For the text-containing cell, return its midpoint in [X, Y] coordinate format. 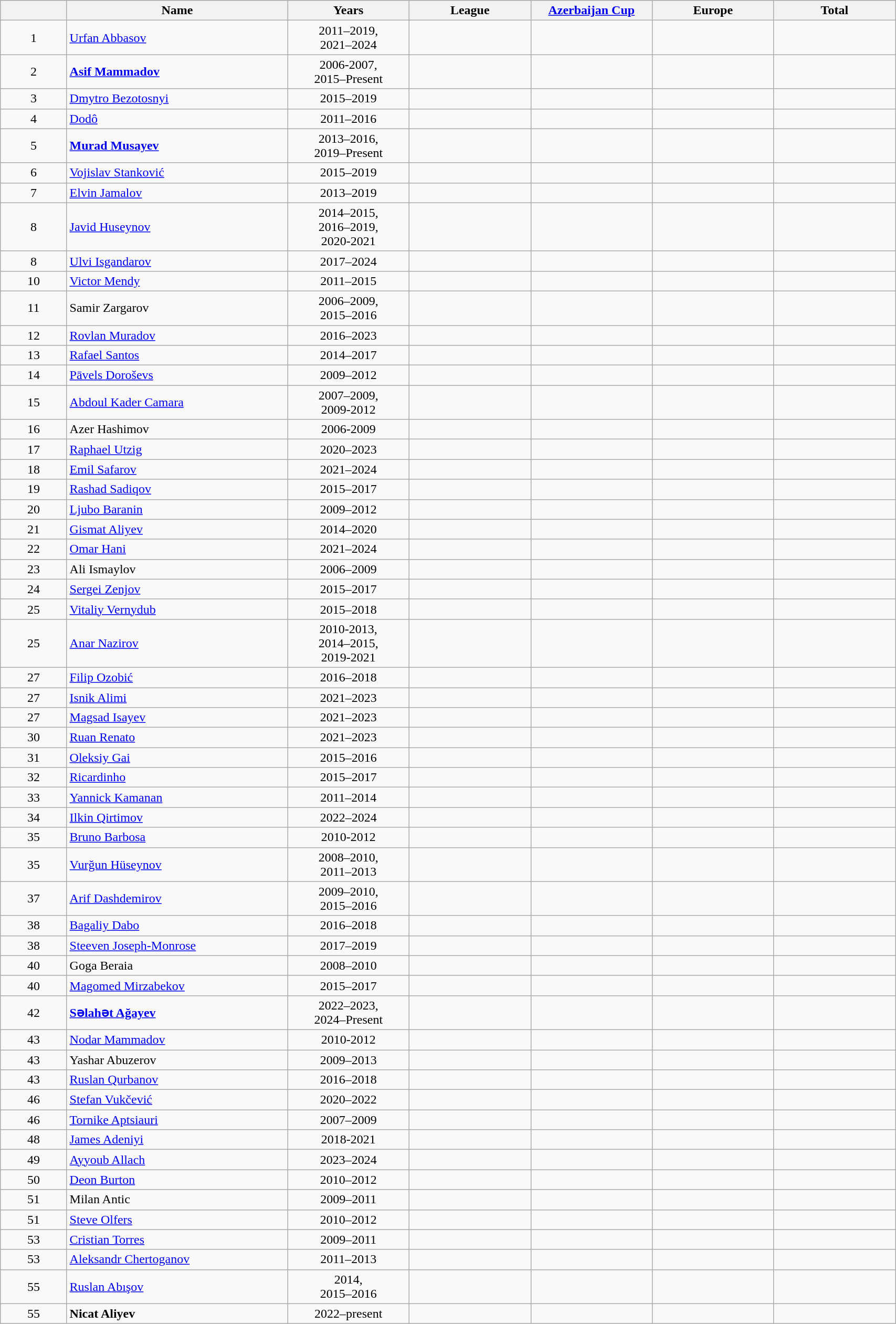
Yannick Kamanan [177, 797]
Ricardinho [177, 777]
Total [835, 10]
31 [34, 758]
Ruan Renato [177, 738]
15 [34, 402]
4 [34, 119]
Elvin Jamalov [177, 193]
2011–2014 [349, 797]
2 [34, 71]
Javid Huseynov [177, 227]
Samir Zargarov [177, 308]
Raphael Utzig [177, 449]
Magsad Isayev [177, 718]
Murad Musayev [177, 146]
Magomed Mirzabekov [177, 985]
2008–2010 [349, 965]
50 [34, 1180]
17 [34, 449]
2011–2015 [349, 281]
Victor Mendy [177, 281]
2015–2018 [349, 609]
2011–2019, 2021–2024 [349, 38]
Rashad Sadiqov [177, 489]
Omar Hani [177, 549]
33 [34, 797]
2006-2009 [349, 429]
2010-2013, 2014–2015, 2019-2021 [349, 643]
Bruno Barbosa [177, 837]
32 [34, 777]
2018-2021 [349, 1140]
Pāvels Doroševs [177, 375]
Dmytro Bezotosnyi [177, 99]
Nicat Aliyev [177, 1314]
49 [34, 1160]
Oleksiy Gai [177, 758]
2006–2009, 2015–2016 [349, 308]
13 [34, 355]
Name [177, 10]
5 [34, 146]
Azer Hashimov [177, 429]
7 [34, 193]
2011–2013 [349, 1259]
2009–2013 [349, 1060]
2009–2010, 2015–2016 [349, 899]
16 [34, 429]
Ruslan Qurbanov [177, 1080]
2006–2009 [349, 569]
Gismat Aliyev [177, 529]
21 [34, 529]
Yashar Abuzerov [177, 1060]
2006-2007, 2015–Present [349, 71]
Anar Nazirov [177, 643]
30 [34, 738]
Ali Ismaylov [177, 569]
Urfan Abbasov [177, 38]
2007–2009, 2009-2012 [349, 402]
2014–2020 [349, 529]
2017–2019 [349, 945]
2022–present [349, 1314]
12 [34, 335]
2022–2023, 2024–Present [349, 1012]
Emil Safarov [177, 469]
Ruslan Abışov [177, 1286]
19 [34, 489]
Vurğun Hüseynov [177, 864]
Steve Olfers [177, 1220]
2013–2016, 2019–Present [349, 146]
James Adeniyi [177, 1140]
Europe [713, 10]
23 [34, 569]
Cristian Torres [177, 1239]
Stefan Vukčević [177, 1100]
37 [34, 899]
Milan Antic [177, 1200]
Ulvi Isgandarov [177, 261]
Tornike Aptsiauri [177, 1120]
2016–2023 [349, 335]
Steeven Joseph-Monrose [177, 945]
2020–2023 [349, 449]
2020–2022 [349, 1100]
42 [34, 1012]
48 [34, 1140]
Aleksandr Chertoganov [177, 1259]
Ljubo Baranin [177, 509]
Asif Mammadov [177, 71]
Deon Burton [177, 1180]
18 [34, 469]
2023–2024 [349, 1160]
Vitaliy Vernydub [177, 609]
Ilkin Qirtimov [177, 817]
Bagaliy Dabo [177, 926]
Isnik Alimi [177, 698]
24 [34, 589]
Azerbaijan Cup [592, 10]
Sergei Zenjov [177, 589]
34 [34, 817]
Abdoul Kader Camara [177, 402]
Səlahət Ağayev [177, 1012]
2007–2009 [349, 1120]
2013–2019 [349, 193]
2014–2015, 2016–2019, 2020-2021 [349, 227]
3 [34, 99]
2015–2016 [349, 758]
Nodar Mammadov [177, 1039]
Years [349, 10]
Rafael Santos [177, 355]
14 [34, 375]
22 [34, 549]
Filip Ozobić [177, 677]
6 [34, 173]
Ayyoub Allach [177, 1160]
2008–2010, 2011–2013 [349, 864]
Goga Beraia [177, 965]
Rovlan Muradov [177, 335]
2022–2024 [349, 817]
League [470, 10]
Arif Dashdemirov [177, 899]
Vojislav Stanković [177, 173]
10 [34, 281]
1 [34, 38]
20 [34, 509]
2014, 2015–2016 [349, 1286]
2017–2024 [349, 261]
2011–2016 [349, 119]
2014–2017 [349, 355]
Dodô [177, 119]
11 [34, 308]
